From the cell containing the given text, extract its center point as (x, y) coordinate. 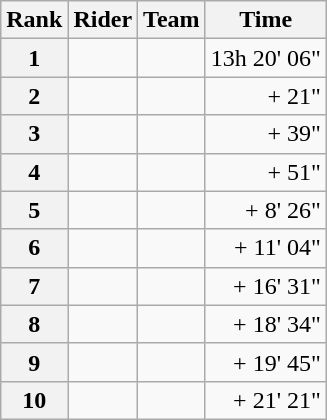
3 (34, 134)
+ 8' 26" (266, 210)
+ 18' 34" (266, 324)
Time (266, 20)
5 (34, 210)
+ 19' 45" (266, 362)
4 (34, 172)
8 (34, 324)
13h 20' 06" (266, 58)
+ 21' 21" (266, 400)
Team (172, 20)
+ 11' 04" (266, 248)
+ 39" (266, 134)
9 (34, 362)
6 (34, 248)
+ 16' 31" (266, 286)
Rank (34, 20)
10 (34, 400)
7 (34, 286)
+ 51" (266, 172)
1 (34, 58)
+ 21" (266, 96)
2 (34, 96)
Rider (103, 20)
